Identify which cell holds the provided text, then report its [x, y] central coordinate. 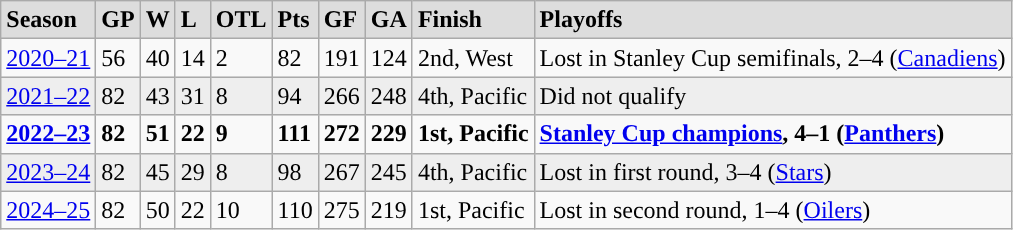
Season [48, 20]
2023–24 [48, 172]
219 [388, 210]
40 [158, 58]
Finish [473, 20]
124 [388, 58]
2021–22 [48, 96]
9 [241, 134]
2020–21 [48, 58]
Lost in Stanley Cup semifinals, 2–4 (Canadiens) [772, 58]
GP [118, 20]
10 [241, 210]
111 [295, 134]
56 [118, 58]
Lost in first round, 3–4 (Stars) [772, 172]
43 [158, 96]
98 [295, 172]
272 [342, 134]
2nd, West [473, 58]
94 [295, 96]
191 [342, 58]
14 [192, 58]
Stanley Cup champions, 4–1 (Panthers) [772, 134]
50 [158, 210]
110 [295, 210]
W [158, 20]
Lost in second round, 1–4 (Oilers) [772, 210]
266 [342, 96]
Playoffs [772, 20]
2 [241, 58]
267 [342, 172]
245 [388, 172]
GF [342, 20]
2022–23 [48, 134]
29 [192, 172]
Pts [295, 20]
45 [158, 172]
OTL [241, 20]
2024–25 [48, 210]
L [192, 20]
275 [342, 210]
GA [388, 20]
229 [388, 134]
31 [192, 96]
51 [158, 134]
Did not qualify [772, 96]
248 [388, 96]
